Scan for the cell matching the given text and deliver its (X, Y) coordinate at center. 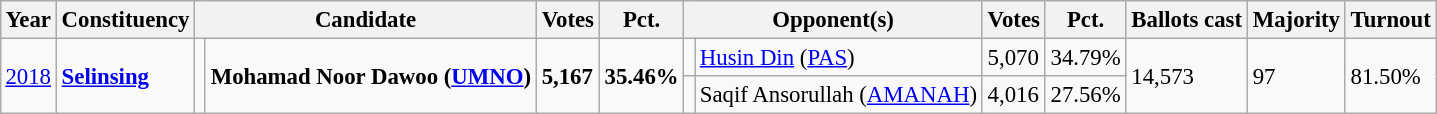
Saqif Ansorullah (AMANAH) (838, 95)
35.46% (642, 76)
5,167 (568, 76)
81.50% (1390, 76)
Opponent(s) (833, 20)
5,070 (1014, 57)
Mohamad Noor Dawoo (UMNO) (370, 76)
4,016 (1014, 95)
Ballots cast (1186, 20)
Selinsing (125, 76)
34.79% (1086, 57)
97 (1296, 76)
2018 (28, 76)
Year (28, 20)
Candidate (366, 20)
Turnout (1390, 20)
27.56% (1086, 95)
Majority (1296, 20)
Husin Din (PAS) (838, 57)
14,573 (1186, 76)
Constituency (125, 20)
